Scan for the cell matching the given text and deliver its [X, Y] coordinate at center. 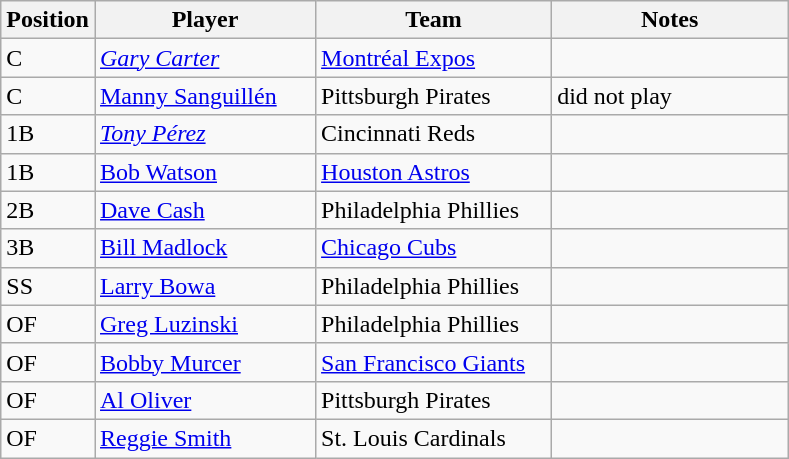
Bob Watson [204, 172]
Dave Cash [204, 210]
Chicago Cubs [434, 248]
Manny Sanguillén [204, 96]
2B [48, 210]
Tony Pérez [204, 134]
did not play [670, 96]
Houston Astros [434, 172]
3B [48, 248]
San Francisco Giants [434, 362]
Cincinnati Reds [434, 134]
SS [48, 286]
Team [434, 20]
Notes [670, 20]
Position [48, 20]
Larry Bowa [204, 286]
Reggie Smith [204, 438]
Player [204, 20]
Bill Madlock [204, 248]
Bobby Murcer [204, 362]
Greg Luzinski [204, 324]
St. Louis Cardinals [434, 438]
Al Oliver [204, 400]
Gary Carter [204, 58]
Montréal Expos [434, 58]
